Output the [X, Y] coordinate of the center of the cell containing the given text.  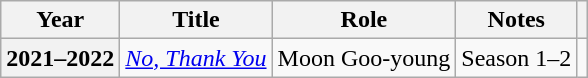
Moon Goo-young [364, 58]
Year [60, 20]
Season 1–2 [516, 58]
Notes [516, 20]
Title [196, 20]
2021–2022 [60, 58]
No, Thank You [196, 58]
Role [364, 20]
